Provide the (x, y) coordinate of the cell's center where the given text is located.  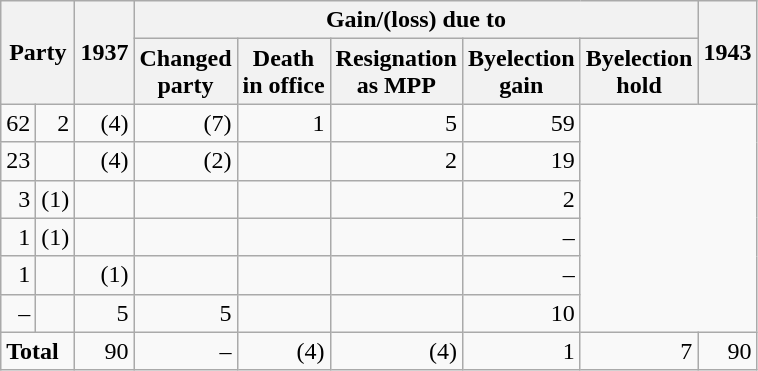
Byelectionhold (639, 72)
1937 (104, 52)
1943 (728, 52)
59 (521, 123)
Changedparty (186, 72)
Byelectiongain (521, 72)
10 (521, 313)
19 (521, 161)
7 (639, 351)
(2) (186, 161)
Gain/(loss) due to (416, 20)
23 (18, 161)
(7) (186, 123)
3 (18, 199)
Resignationas MPP (396, 72)
Total (38, 351)
Party (38, 52)
62 (18, 123)
Deathin office (284, 72)
